Detect which cell encompasses the target text, then output its (x, y) center coordinate. 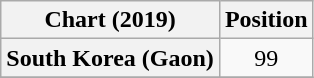
South Korea (Gaon) (110, 58)
Chart (2019) (110, 20)
99 (266, 58)
Position (266, 20)
